Extract the [X, Y] coordinate from the center of the cell holding the provided text.  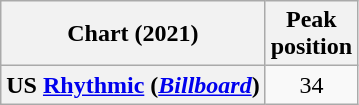
US Rhythmic (Billboard) [133, 85]
34 [311, 85]
Chart (2021) [133, 34]
Peakposition [311, 34]
